Find where the given text appears and provide that cell's center as [x, y] coordinate. 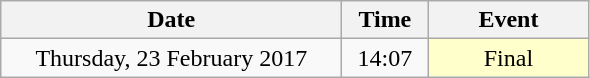
14:07 [385, 58]
Time [385, 20]
Thursday, 23 February 2017 [172, 58]
Event [508, 20]
Final [508, 58]
Date [172, 20]
